For the text-containing cell, return its midpoint in [X, Y] coordinate format. 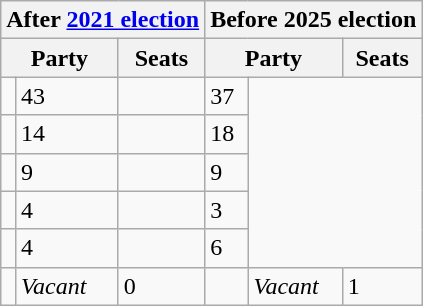
After 2021 election [103, 20]
1 [382, 286]
0 [162, 286]
14 [68, 134]
6 [226, 248]
3 [226, 210]
18 [226, 134]
Before 2025 election [314, 20]
37 [226, 96]
43 [68, 96]
